Search for the cell housing the specified text and yield its [x, y] center coordinate. 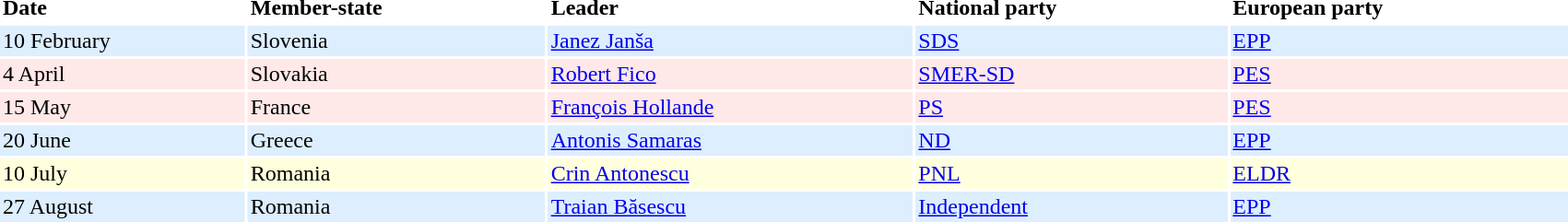
France [396, 107]
10 February [123, 41]
PS [1071, 107]
Crin Antonescu [731, 173]
15 May [123, 107]
Independent [1071, 206]
Traian Băsescu [731, 206]
PNL [1071, 173]
ND [1071, 140]
Robert Fico [731, 74]
Greece [396, 140]
27 August [123, 206]
SDS [1071, 41]
ELDR [1398, 173]
20 June [123, 140]
Janez Janša [731, 41]
Slovenia [396, 41]
10 July [123, 173]
Antonis Samaras [731, 140]
SMER-SD [1071, 74]
Slovakia [396, 74]
4 April [123, 74]
François Hollande [731, 107]
